Return [x, y] of the center of cell containing provided text 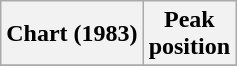
Chart (1983) [72, 34]
Peakposition [189, 34]
